Locate the cell with the specified text and output its (x, y) center coordinate. 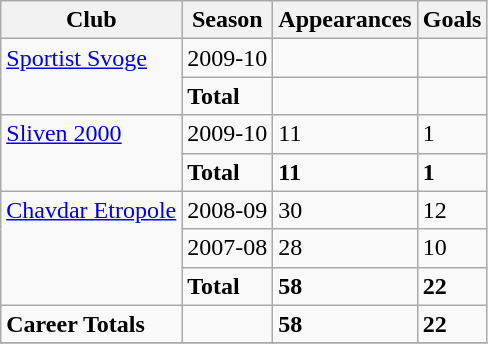
2007-08 (228, 248)
Club (92, 20)
28 (345, 248)
30 (345, 210)
Appearances (345, 20)
Goals (452, 20)
10 (452, 248)
2008-09 (228, 210)
Chavdar Etropole (92, 248)
Sportist Svoge (92, 77)
Career Totals (92, 324)
Season (228, 20)
Sliven 2000 (92, 153)
12 (452, 210)
